Locate the cell with the specified text and output its (x, y) center coordinate. 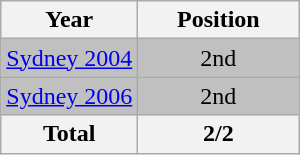
Sydney 2004 (70, 58)
Sydney 2006 (70, 96)
2/2 (218, 134)
Total (70, 134)
Position (218, 20)
Year (70, 20)
